Identify which cell holds the provided text, then report its (x, y) central coordinate. 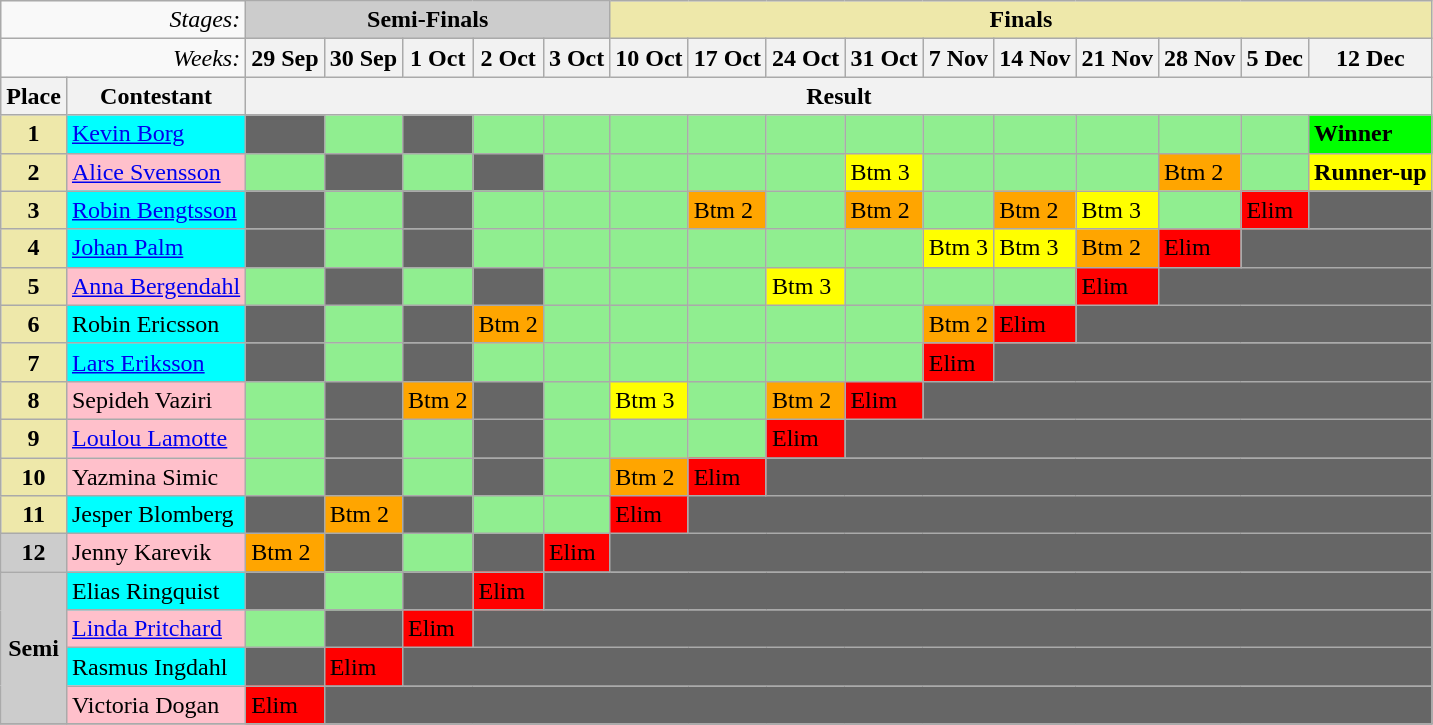
Anna Bergendahl (156, 286)
Lars Eriksson (156, 362)
2 Oct (508, 58)
Elias Ringquist (156, 591)
31 Oct (884, 58)
7 Nov (958, 58)
17 Oct (727, 58)
5 Dec (1275, 58)
Place (34, 96)
Alice Svensson (156, 172)
Semi (34, 648)
5 (34, 286)
Sepideh Vaziri (156, 400)
Kevin Borg (156, 134)
21 Nov (1117, 58)
Yazmina Simic (156, 477)
Winner (1371, 134)
10 (34, 477)
Linda Pritchard (156, 629)
1 Oct (438, 58)
Semi-Finals (428, 20)
7 (34, 362)
3 (34, 210)
2 (34, 172)
24 Oct (805, 58)
Jenny Karevik (156, 553)
10 Oct (649, 58)
12 Dec (1371, 58)
1 (34, 134)
11 (34, 515)
14 Nov (1035, 58)
Loulou Lamotte (156, 438)
4 (34, 248)
Rasmus Ingdahl (156, 667)
Robin Bengtsson (156, 210)
12 (34, 553)
3 Oct (576, 58)
Weeks: (124, 58)
6 (34, 324)
30 Sep (363, 58)
Contestant (156, 96)
Finals (1021, 20)
9 (34, 438)
28 Nov (1199, 58)
Stages: (124, 20)
8 (34, 400)
Runner-up (1371, 172)
29 Sep (285, 58)
Victoria Dogan (156, 705)
Robin Ericsson (156, 324)
Johan Palm (156, 248)
Result (839, 96)
Jesper Blomberg (156, 515)
